Search for the cell housing the specified text and yield its (X, Y) center coordinate. 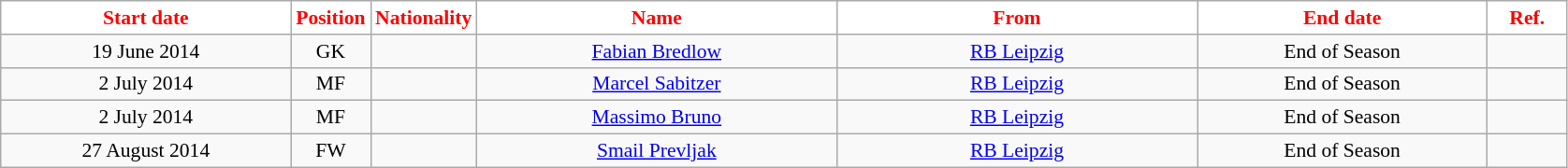
Name (657, 18)
Fabian Bredlow (657, 51)
Marcel Sabitzer (657, 84)
End date (1343, 18)
Massimo Bruno (657, 118)
27 August 2014 (146, 151)
GK (331, 51)
19 June 2014 (146, 51)
Position (331, 18)
Smail Prevljak (657, 151)
From (1016, 18)
Start date (146, 18)
FW (331, 151)
Ref. (1527, 18)
Nationality (423, 18)
